Extract the [X, Y] coordinate from the center of the cell holding the provided text.  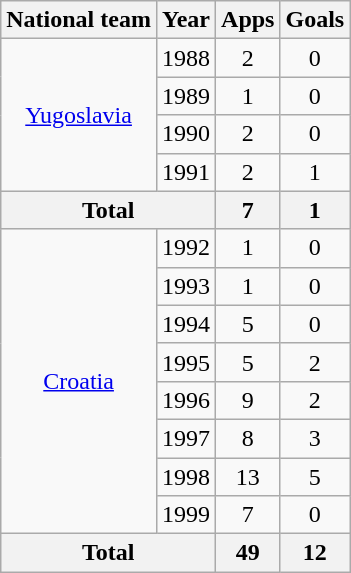
9 [248, 400]
13 [248, 477]
1996 [186, 400]
8 [248, 438]
1993 [186, 286]
1991 [186, 172]
12 [315, 553]
1994 [186, 324]
1999 [186, 515]
Year [186, 20]
1995 [186, 362]
49 [248, 553]
Croatia [79, 381]
Goals [315, 20]
1988 [186, 58]
1997 [186, 438]
1989 [186, 96]
National team [79, 20]
3 [315, 438]
1990 [186, 134]
1992 [186, 248]
Apps [248, 20]
Yugoslavia [79, 115]
1998 [186, 477]
